Return (X, Y) of the center of cell containing provided text 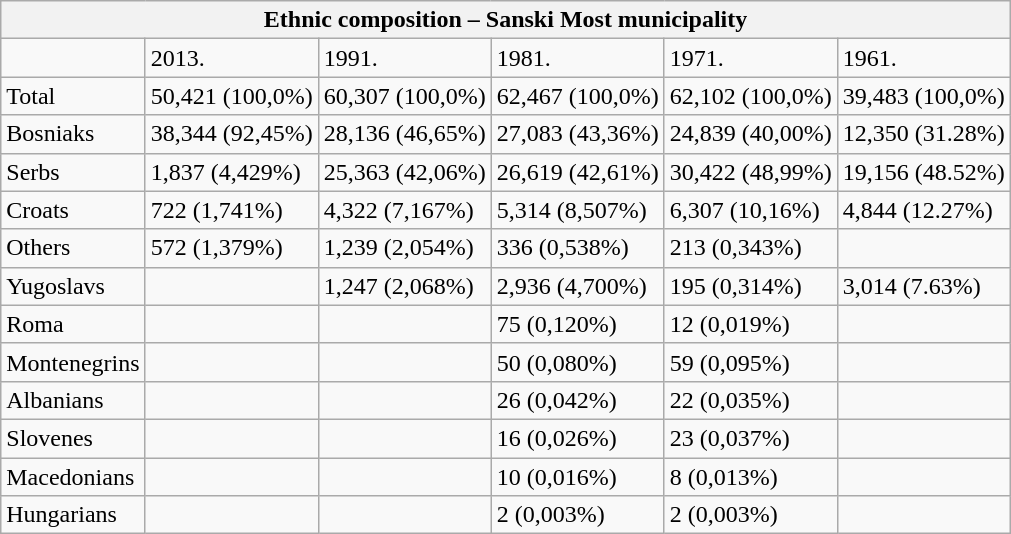
75 (0,120%) (578, 324)
12 (0,019%) (750, 324)
2013. (232, 58)
24,839 (40,00%) (750, 134)
16 (0,026%) (578, 438)
8 (0,013%) (750, 477)
Bosniaks (73, 134)
572 (1,379%) (232, 248)
Croats (73, 210)
Others (73, 248)
6,307 (10,16%) (750, 210)
4,322 (7,167%) (404, 210)
1981. (578, 58)
12,350 (31.28%) (924, 134)
5,314 (8,507%) (578, 210)
1971. (750, 58)
26 (0,042%) (578, 400)
Albanians (73, 400)
28,136 (46,65%) (404, 134)
Hungarians (73, 515)
1,247 (2,068%) (404, 286)
22 (0,035%) (750, 400)
4,844 (12.27%) (924, 210)
50 (0,080%) (578, 362)
10 (0,016%) (578, 477)
25,363 (42,06%) (404, 172)
1961. (924, 58)
3,014 (7.63%) (924, 286)
27,083 (43,36%) (578, 134)
23 (0,037%) (750, 438)
26,619 (42,61%) (578, 172)
Montenegrins (73, 362)
1,239 (2,054%) (404, 248)
Yugoslavs (73, 286)
62,102 (100,0%) (750, 96)
30,422 (48,99%) (750, 172)
60,307 (100,0%) (404, 96)
Serbs (73, 172)
19,156 (48.52%) (924, 172)
62,467 (100,0%) (578, 96)
195 (0,314%) (750, 286)
Slovenes (73, 438)
Roma (73, 324)
336 (0,538%) (578, 248)
Total (73, 96)
213 (0,343%) (750, 248)
722 (1,741%) (232, 210)
Ethnic composition – Sanski Most municipality (506, 20)
Macedonians (73, 477)
50,421 (100,0%) (232, 96)
1991. (404, 58)
38,344 (92,45%) (232, 134)
1,837 (4,429%) (232, 172)
2,936 (4,700%) (578, 286)
39,483 (100,0%) (924, 96)
59 (0,095%) (750, 362)
